Determine the [x, y] coordinate at the center of the cell enclosing the given text.  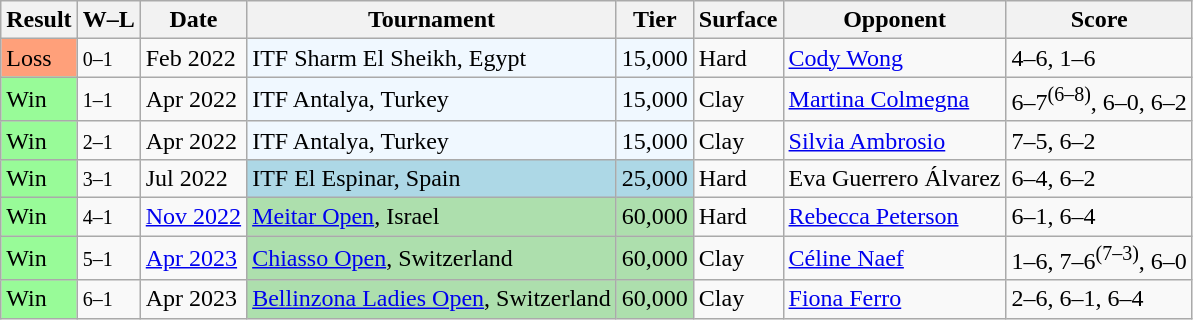
Rebecca Peterson [894, 217]
6–1 [108, 299]
Tournament [432, 20]
Fiona Ferro [894, 299]
Eva Guerrero Álvarez [894, 178]
2–1 [108, 140]
Cody Wong [894, 58]
6–7(6–8), 6–0, 6–2 [1099, 100]
Result [39, 20]
Surface [738, 20]
ITF Sharm El Sheikh, Egypt [432, 58]
Nov 2022 [193, 217]
Bellinzona Ladies Open, Switzerland [432, 299]
7–5, 6–2 [1099, 140]
Feb 2022 [193, 58]
Score [1099, 20]
Tier [654, 20]
W–L [108, 20]
6–1, 6–4 [1099, 217]
4–1 [108, 217]
6–4, 6–2 [1099, 178]
Date [193, 20]
3–1 [108, 178]
Martina Colmegna [894, 100]
1–1 [108, 100]
ITF El Espinar, Spain [432, 178]
Céline Naef [894, 258]
Chiasso Open, Switzerland [432, 258]
Jul 2022 [193, 178]
Silvia Ambrosio [894, 140]
Meitar Open, Israel [432, 217]
Loss [39, 58]
2–6, 6–1, 6–4 [1099, 299]
Opponent [894, 20]
1–6, 7–6(7–3), 6–0 [1099, 258]
5–1 [108, 258]
0–1 [108, 58]
25,000 [654, 178]
4–6, 1–6 [1099, 58]
